From the cell containing the given text, extract its center point as [X, Y] coordinate. 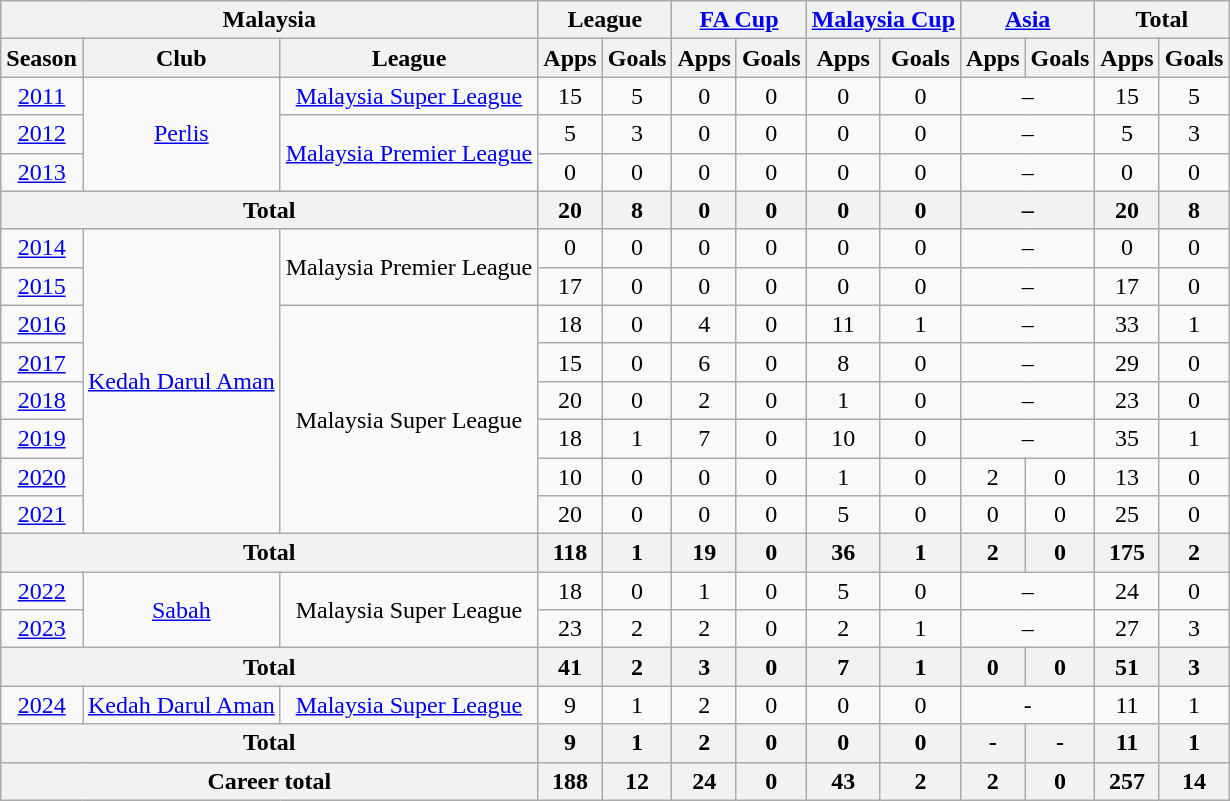
2022 [42, 591]
6 [704, 362]
2023 [42, 629]
Club [181, 58]
36 [843, 553]
12 [637, 781]
2016 [42, 324]
Season [42, 58]
Asia [1028, 20]
2015 [42, 286]
25 [1127, 515]
2013 [42, 172]
175 [1127, 553]
2021 [42, 515]
188 [570, 781]
118 [570, 553]
257 [1127, 781]
14 [1194, 781]
2017 [42, 362]
2024 [42, 705]
41 [570, 667]
2011 [42, 96]
19 [704, 553]
Malaysia [270, 20]
4 [704, 324]
13 [1127, 477]
Malaysia Cup [883, 20]
29 [1127, 362]
35 [1127, 438]
27 [1127, 629]
43 [843, 781]
Perlis [181, 134]
2020 [42, 477]
FA Cup [739, 20]
Career total [270, 781]
51 [1127, 667]
33 [1127, 324]
2018 [42, 400]
2012 [42, 134]
2019 [42, 438]
Sabah [181, 610]
2014 [42, 248]
